Pinpoint the cell where the given text exists, returning its (x, y) midpoint coordinate. 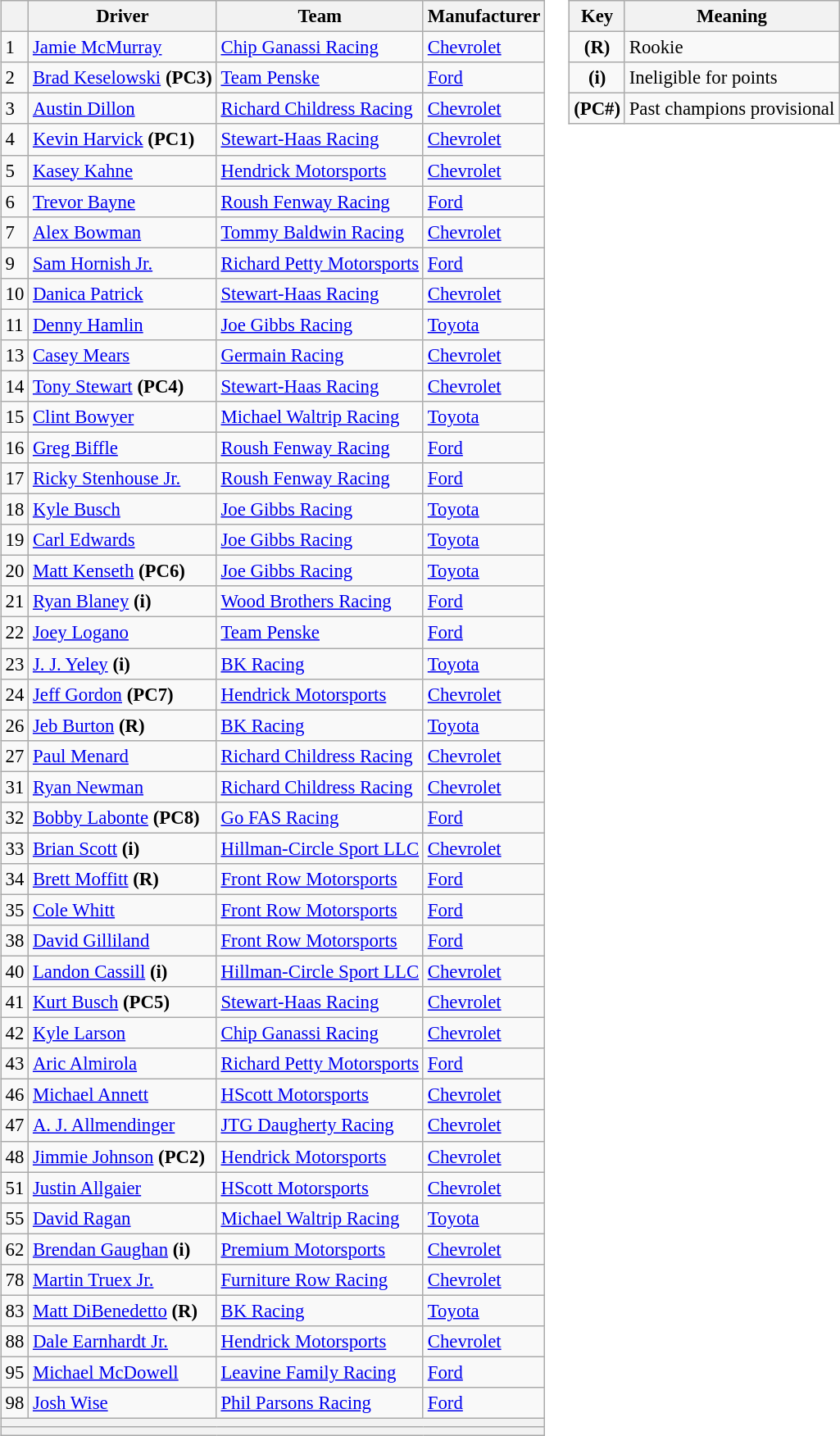
7 (15, 232)
38 (15, 941)
9 (15, 263)
Matt Kenseth (PC6) (123, 571)
Danica Patrick (123, 293)
Past champions provisional (731, 109)
Kevin Harvick (PC1) (123, 139)
Denny Hamlin (123, 325)
23 (15, 663)
Meaning (731, 16)
88 (15, 1342)
Tommy Baldwin Racing (320, 232)
Austin Dillon (123, 109)
J. J. Yeley (i) (123, 663)
20 (15, 571)
Tony Stewart (PC4) (123, 386)
Brian Scott (i) (123, 848)
78 (15, 1279)
Jimmie Johnson (PC2) (123, 1157)
Joey Logano (123, 633)
JTG Daugherty Racing (320, 1125)
83 (15, 1311)
Brendan Gaughan (i) (123, 1249)
Driver (123, 16)
Jeb Burton (R) (123, 725)
Leavine Family Racing (320, 1372)
Wood Brothers Racing (320, 602)
6 (15, 202)
18 (15, 510)
48 (15, 1157)
Josh Wise (123, 1403)
Michael McDowell (123, 1372)
35 (15, 910)
33 (15, 848)
Go FAS Racing (320, 817)
43 (15, 1064)
Cole Whitt (123, 910)
Kyle Busch (123, 510)
Brad Keselowski (PC3) (123, 78)
Jeff Gordon (PC7) (123, 694)
David Gilliland (123, 941)
98 (15, 1403)
51 (15, 1188)
Sam Hornish Jr. (123, 263)
3 (15, 109)
A. J. Allmendinger (123, 1125)
Greg Biffle (123, 448)
Clint Bowyer (123, 417)
95 (15, 1372)
Brett Moffitt (R) (123, 879)
46 (15, 1095)
2 (15, 78)
Paul Menard (123, 756)
19 (15, 540)
Furniture Row Racing (320, 1279)
13 (15, 356)
Kyle Larson (123, 1034)
Kasey Kahne (123, 170)
Casey Mears (123, 356)
1 (15, 48)
Landon Cassill (i) (123, 971)
16 (15, 448)
Trevor Bayne (123, 202)
32 (15, 817)
Jamie McMurray (123, 48)
11 (15, 325)
21 (15, 602)
Phil Parsons Racing (320, 1403)
34 (15, 879)
55 (15, 1218)
27 (15, 756)
Ineligible for points (731, 78)
62 (15, 1249)
Dale Earnhardt Jr. (123, 1342)
24 (15, 694)
31 (15, 787)
17 (15, 479)
Team (320, 16)
Manufacturer (484, 16)
Matt DiBenedetto (R) (123, 1311)
14 (15, 386)
Bobby Labonte (PC8) (123, 817)
Justin Allgaier (123, 1188)
5 (15, 170)
Alex Bowman (123, 232)
41 (15, 1002)
Premium Motorsports (320, 1249)
22 (15, 633)
Michael Annett (123, 1095)
42 (15, 1034)
Aric Almirola (123, 1064)
David Ragan (123, 1218)
(PC#) (597, 109)
Martin Truex Jr. (123, 1279)
Ryan Newman (123, 787)
Kurt Busch (PC5) (123, 1002)
15 (15, 417)
Key (597, 16)
Rookie (731, 48)
Carl Edwards (123, 540)
Ricky Stenhouse Jr. (123, 479)
10 (15, 293)
40 (15, 971)
(i) (597, 78)
4 (15, 139)
Germain Racing (320, 356)
Ryan Blaney (i) (123, 602)
26 (15, 725)
(R) (597, 48)
47 (15, 1125)
